Capture the cell that displays the provided text and extract its (x, y) central coordinate. 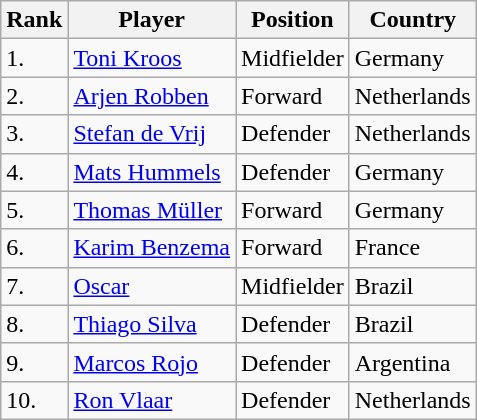
6. (34, 248)
Ron Vlaar (152, 400)
Marcos Rojo (152, 362)
3. (34, 134)
1. (34, 58)
5. (34, 210)
10. (34, 400)
Rank (34, 20)
Player (152, 20)
Stefan de Vrij (152, 134)
Country (412, 20)
Thiago Silva (152, 324)
Arjen Robben (152, 96)
Toni Kroos (152, 58)
Thomas Müller (152, 210)
4. (34, 172)
Mats Hummels (152, 172)
France (412, 248)
Oscar (152, 286)
2. (34, 96)
9. (34, 362)
Position (293, 20)
Karim Benzema (152, 248)
Argentina (412, 362)
7. (34, 286)
8. (34, 324)
